Pinpoint the cell where the given text exists, returning its [X, Y] midpoint coordinate. 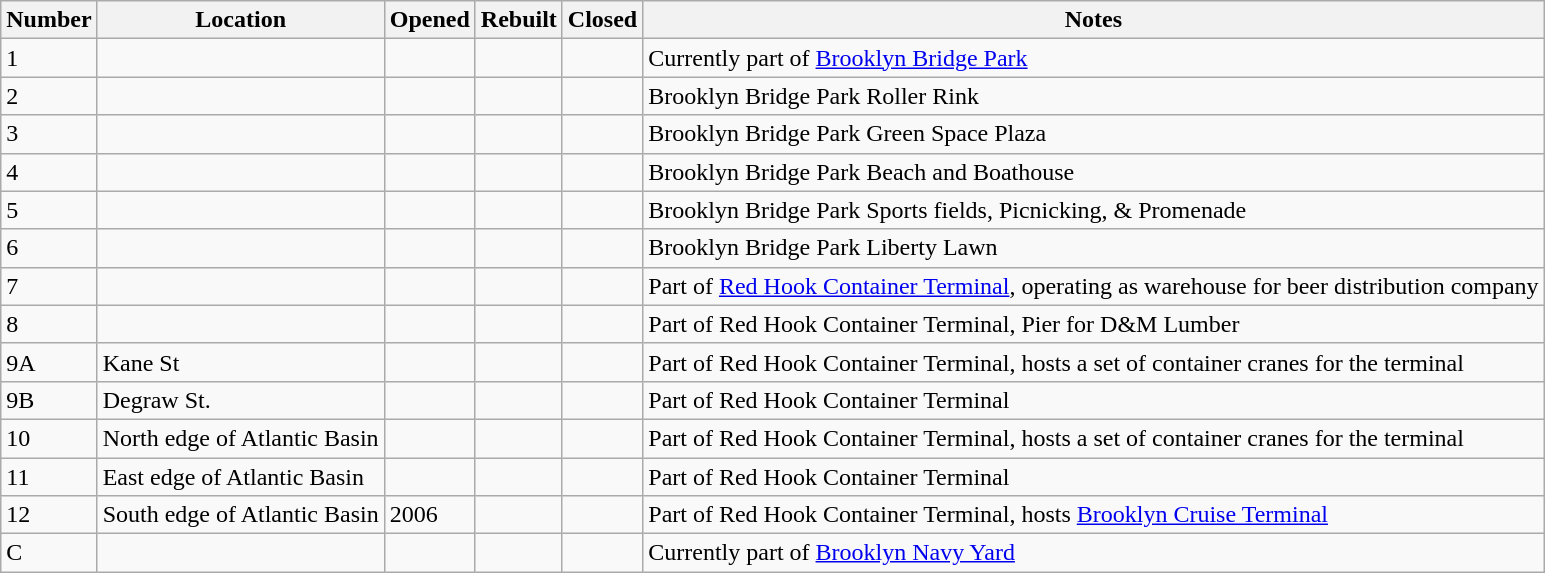
Notes [1094, 20]
Part of Red Hook Container Terminal, Pier for D&M Lumber [1094, 324]
Opened [430, 20]
6 [49, 248]
10 [49, 438]
1 [49, 58]
Brooklyn Bridge Park Liberty Lawn [1094, 248]
9A [49, 362]
Rebuilt [518, 20]
3 [49, 134]
8 [49, 324]
Currently part of Brooklyn Navy Yard [1094, 553]
Brooklyn Bridge Park Sports fields, Picnicking, & Promenade [1094, 210]
7 [49, 286]
Closed [602, 20]
12 [49, 515]
2006 [430, 515]
South edge of Atlantic Basin [240, 515]
Brooklyn Bridge Park Beach and Boathouse [1094, 172]
North edge of Atlantic Basin [240, 438]
11 [49, 477]
Part of Red Hook Container Terminal, hosts Brooklyn Cruise Terminal [1094, 515]
2 [49, 96]
Number [49, 20]
Currently part of Brooklyn Bridge Park [1094, 58]
East edge of Atlantic Basin [240, 477]
Location [240, 20]
5 [49, 210]
4 [49, 172]
C [49, 553]
Kane St [240, 362]
Brooklyn Bridge Park Green Space Plaza [1094, 134]
Part of Red Hook Container Terminal, operating as warehouse for beer distribution company [1094, 286]
9B [49, 400]
Brooklyn Bridge Park Roller Rink [1094, 96]
Degraw St. [240, 400]
